Identify which cell holds the provided text, then report its (x, y) central coordinate. 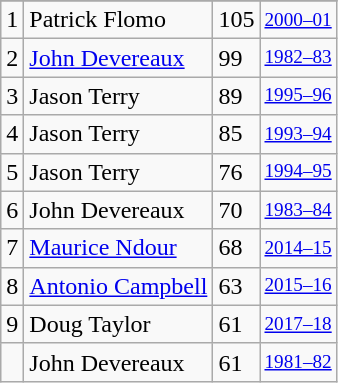
68 (236, 248)
7 (12, 248)
105 (236, 20)
63 (236, 286)
2 (12, 58)
1994–95 (298, 172)
99 (236, 58)
76 (236, 172)
2000–01 (298, 20)
1983–84 (298, 210)
5 (12, 172)
85 (236, 134)
Maurice Ndour (118, 248)
Doug Taylor (118, 324)
6 (12, 210)
1 (12, 20)
3 (12, 96)
1981–82 (298, 362)
Patrick Flomo (118, 20)
2014–15 (298, 248)
2017–18 (298, 324)
8 (12, 286)
4 (12, 134)
70 (236, 210)
1982–83 (298, 58)
2015–16 (298, 286)
89 (236, 96)
1995–96 (298, 96)
9 (12, 324)
Antonio Campbell (118, 286)
1993–94 (298, 134)
